For the text-containing cell, return its midpoint in [X, Y] coordinate format. 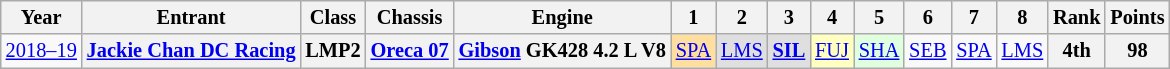
SHA [879, 51]
FUJ [832, 51]
Chassis [410, 17]
6 [928, 17]
8 [1023, 17]
4th [1076, 51]
2018–19 [42, 51]
98 [1137, 51]
2 [742, 17]
1 [694, 17]
4 [832, 17]
Entrant [192, 17]
Jackie Chan DC Racing [192, 51]
LMP2 [332, 51]
Rank [1076, 17]
3 [790, 17]
SEB [928, 51]
SIL [790, 51]
Class [332, 17]
Gibson GK428 4.2 L V8 [562, 51]
Points [1137, 17]
Engine [562, 17]
Oreca 07 [410, 51]
Year [42, 17]
5 [879, 17]
7 [974, 17]
